Detect which cell encompasses the target text, then output its [x, y] center coordinate. 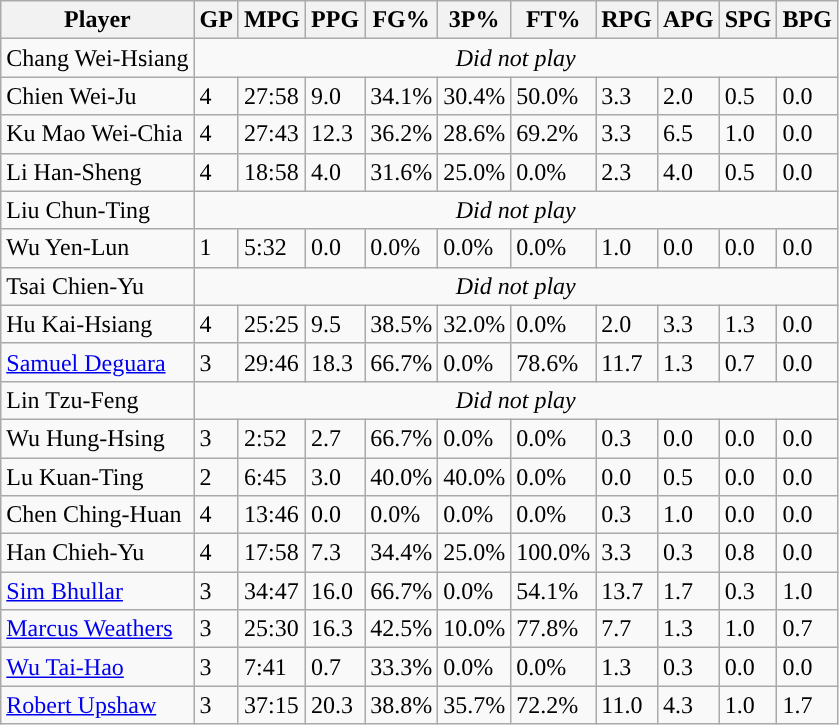
50.0% [554, 96]
34.1% [402, 96]
34.4% [402, 553]
32.0% [474, 324]
27:58 [272, 96]
3.0 [336, 477]
31.6% [402, 172]
Marcus Weathers [98, 629]
35.7% [474, 705]
MPG [272, 20]
38.8% [402, 705]
9.5 [336, 324]
36.2% [402, 134]
PPG [336, 20]
Samuel Deguara [98, 362]
3P% [474, 20]
Robert Upshaw [98, 705]
Lu Kuan-Ting [98, 477]
6.5 [688, 134]
37:15 [272, 705]
2 [216, 477]
28.6% [474, 134]
25:30 [272, 629]
1 [216, 248]
42.5% [402, 629]
18.3 [336, 362]
17:58 [272, 553]
Chien Wei-Ju [98, 96]
0.8 [748, 553]
13.7 [627, 591]
2:52 [272, 438]
13:46 [272, 515]
18:58 [272, 172]
78.6% [554, 362]
APG [688, 20]
100.0% [554, 553]
7:41 [272, 667]
Han Chieh-Yu [98, 553]
Wu Tai-Hao [98, 667]
25:25 [272, 324]
38.5% [402, 324]
Ku Mao Wei-Chia [98, 134]
Lin Tzu-Feng [98, 400]
7.3 [336, 553]
Wu Yen-Lun [98, 248]
FT% [554, 20]
12.3 [336, 134]
BPG [807, 20]
72.2% [554, 705]
RPG [627, 20]
16.3 [336, 629]
7.7 [627, 629]
5:32 [272, 248]
SPG [748, 20]
2.3 [627, 172]
54.1% [554, 591]
Liu Chun-Ting [98, 210]
Hu Kai-Hsiang [98, 324]
9.0 [336, 96]
77.8% [554, 629]
10.0% [474, 629]
FG% [402, 20]
4.3 [688, 705]
2.7 [336, 438]
11.7 [627, 362]
Wu Hung-Hsing [98, 438]
29:46 [272, 362]
Tsai Chien-Yu [98, 286]
Sim Bhullar [98, 591]
33.3% [402, 667]
11.0 [627, 705]
16.0 [336, 591]
30.4% [474, 96]
Li Han-Sheng [98, 172]
27:43 [272, 134]
Chen Ching-Huan [98, 515]
Chang Wei-Hsiang [98, 58]
20.3 [336, 705]
34:47 [272, 591]
GP [216, 20]
69.2% [554, 134]
6:45 [272, 477]
Player [98, 20]
